Output the (X, Y) coordinate of the center of the cell containing the given text.  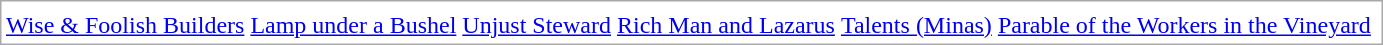
Rich Man and Lazarus (726, 25)
Unjust Steward (537, 25)
Talents (Minas) (916, 25)
Lamp under a Bushel (354, 25)
Wise & Foolish Builders (124, 25)
Parable of the Workers in the Vineyard (1184, 25)
